Return [x, y] of the center of cell containing provided text 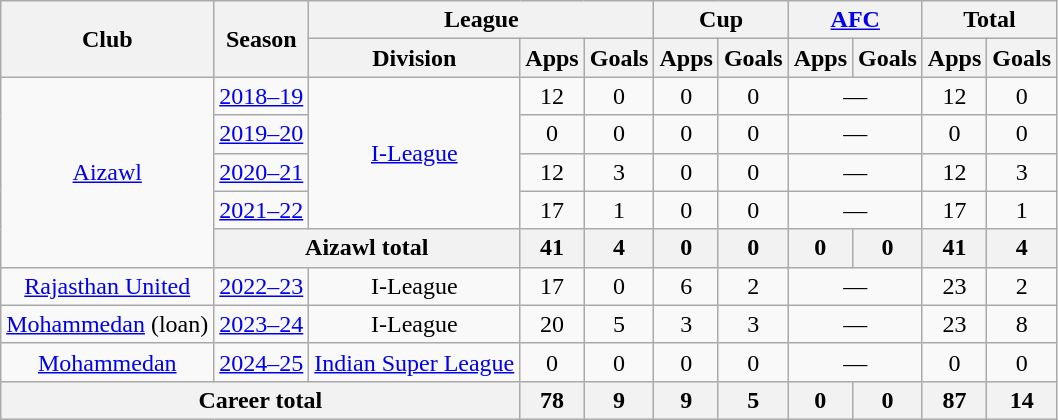
2024–25 [262, 362]
2018–19 [262, 96]
League [482, 20]
Club [108, 39]
8 [1022, 324]
78 [552, 400]
6 [686, 286]
AFC [855, 20]
Season [262, 39]
2019–20 [262, 134]
14 [1022, 400]
20 [552, 324]
Aizawl total [367, 248]
Indian Super League [414, 362]
2020–21 [262, 172]
Cup [721, 20]
2021–22 [262, 210]
2022–23 [262, 286]
Mohammedan [108, 362]
2023–24 [262, 324]
Aizawl [108, 172]
Total [989, 20]
Career total [260, 400]
Rajasthan United [108, 286]
Division [414, 58]
Mohammedan (loan) [108, 324]
87 [954, 400]
